Search for the cell housing the specified text and yield its (x, y) center coordinate. 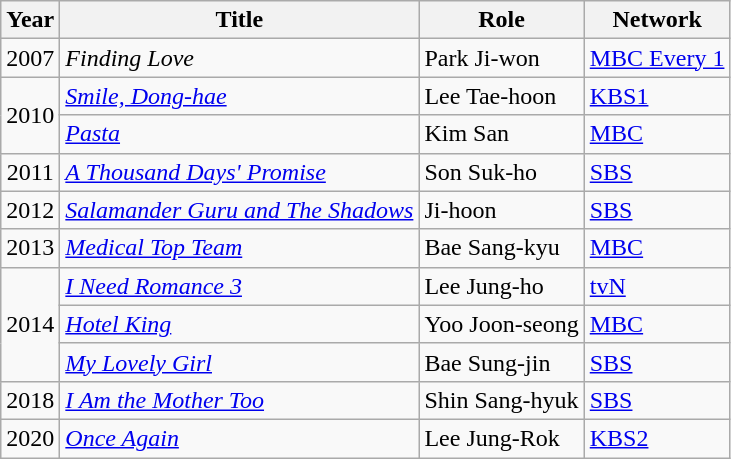
I Need Romance 3 (240, 286)
Network (657, 20)
Lee Tae-hoon (502, 96)
Kim San (502, 134)
Medical Top Team (240, 248)
Once Again (240, 438)
2007 (30, 58)
A Thousand Days' Promise (240, 172)
KBS1 (657, 96)
2012 (30, 210)
Hotel King (240, 324)
Ji-hoon (502, 210)
Lee Jung-ho (502, 286)
Park Ji-won (502, 58)
2011 (30, 172)
KBS2 (657, 438)
2018 (30, 400)
My Lovely Girl (240, 362)
MBC Every 1 (657, 58)
Son Suk-ho (502, 172)
Lee Jung-Rok (502, 438)
2013 (30, 248)
Title (240, 20)
tvN (657, 286)
Yoo Joon-seong (502, 324)
Finding Love (240, 58)
Year (30, 20)
Bae Sang-kyu (502, 248)
2010 (30, 115)
Role (502, 20)
2020 (30, 438)
I Am the Mother Too (240, 400)
Bae Sung-jin (502, 362)
Salamander Guru and The Shadows (240, 210)
2014 (30, 324)
Smile, Dong-hae (240, 96)
Shin Sang-hyuk (502, 400)
Pasta (240, 134)
